Output the (x, y) coordinate of the center of the cell containing the given text.  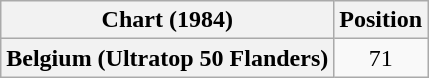
Belgium (Ultratop 50 Flanders) (168, 58)
Position (381, 20)
Chart (1984) (168, 20)
71 (381, 58)
